Return the [X, Y] coordinate for the center point of the cell that contains the specified text.  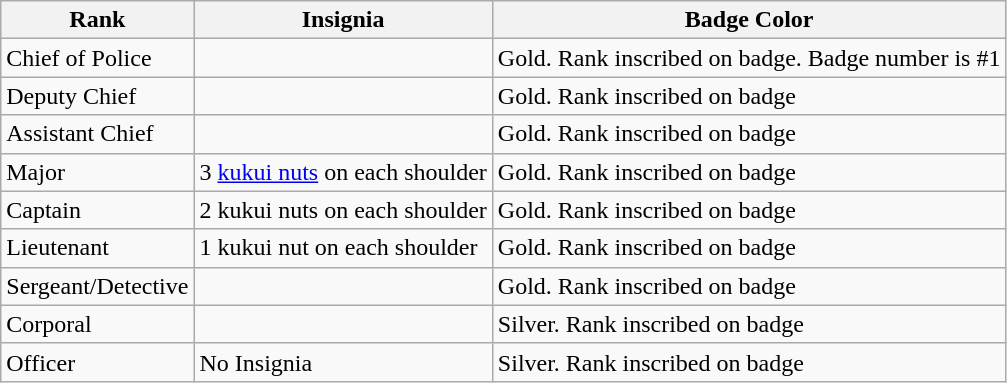
Gold. Rank inscribed on badge. Badge number is #1 [749, 58]
Corporal [98, 324]
Major [98, 172]
Deputy Chief [98, 96]
Badge Color [749, 20]
Officer [98, 362]
No Insignia [343, 362]
Lieutenant [98, 248]
Assistant Chief [98, 134]
Insignia [343, 20]
2 kukui nuts on each shoulder [343, 210]
3 kukui nuts on each shoulder [343, 172]
Sergeant/Detective [98, 286]
Rank [98, 20]
1 kukui nut on each shoulder [343, 248]
Chief of Police [98, 58]
Captain [98, 210]
